For the text-containing cell, return its midpoint in (x, y) coordinate format. 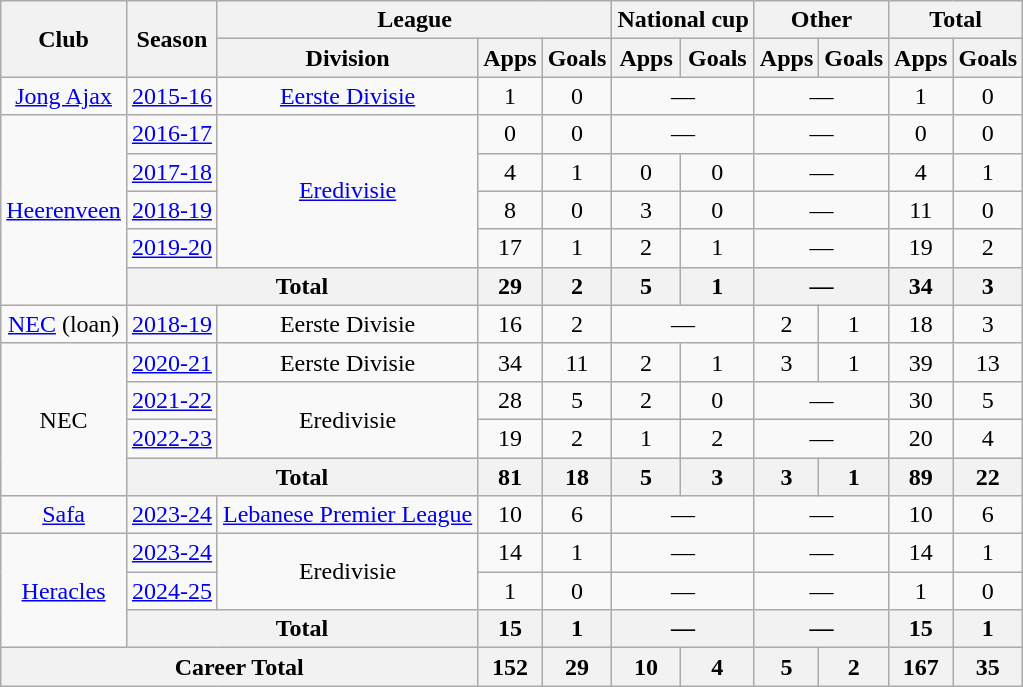
16 (510, 324)
22 (988, 477)
2019-20 (172, 248)
2024-25 (172, 591)
20 (921, 438)
Division (347, 58)
2022-23 (172, 438)
2015-16 (172, 96)
Lebanese Premier League (347, 515)
NEC (64, 419)
2017-18 (172, 172)
Career Total (240, 667)
17 (510, 248)
National cup (683, 20)
30 (921, 400)
28 (510, 400)
8 (510, 210)
2016-17 (172, 134)
89 (921, 477)
81 (510, 477)
League (414, 20)
Other (821, 20)
Heerenveen (64, 210)
152 (510, 667)
Jong Ajax (64, 96)
167 (921, 667)
NEC (loan) (64, 324)
Season (172, 39)
Club (64, 39)
39 (921, 362)
Safa (64, 515)
35 (988, 667)
13 (988, 362)
Heracles (64, 591)
2021-22 (172, 400)
2020-21 (172, 362)
